Return the (X, Y) coordinate for the center point of the cell that contains the specified text.  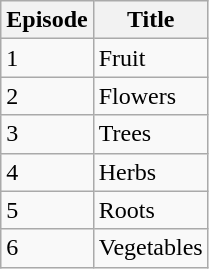
Roots (150, 210)
Title (150, 20)
Episode (47, 20)
1 (47, 58)
Herbs (150, 172)
5 (47, 210)
Trees (150, 134)
2 (47, 96)
Vegetables (150, 248)
6 (47, 248)
3 (47, 134)
Flowers (150, 96)
4 (47, 172)
Fruit (150, 58)
